Find where the given text appears and provide that cell's center as (x, y) coordinate. 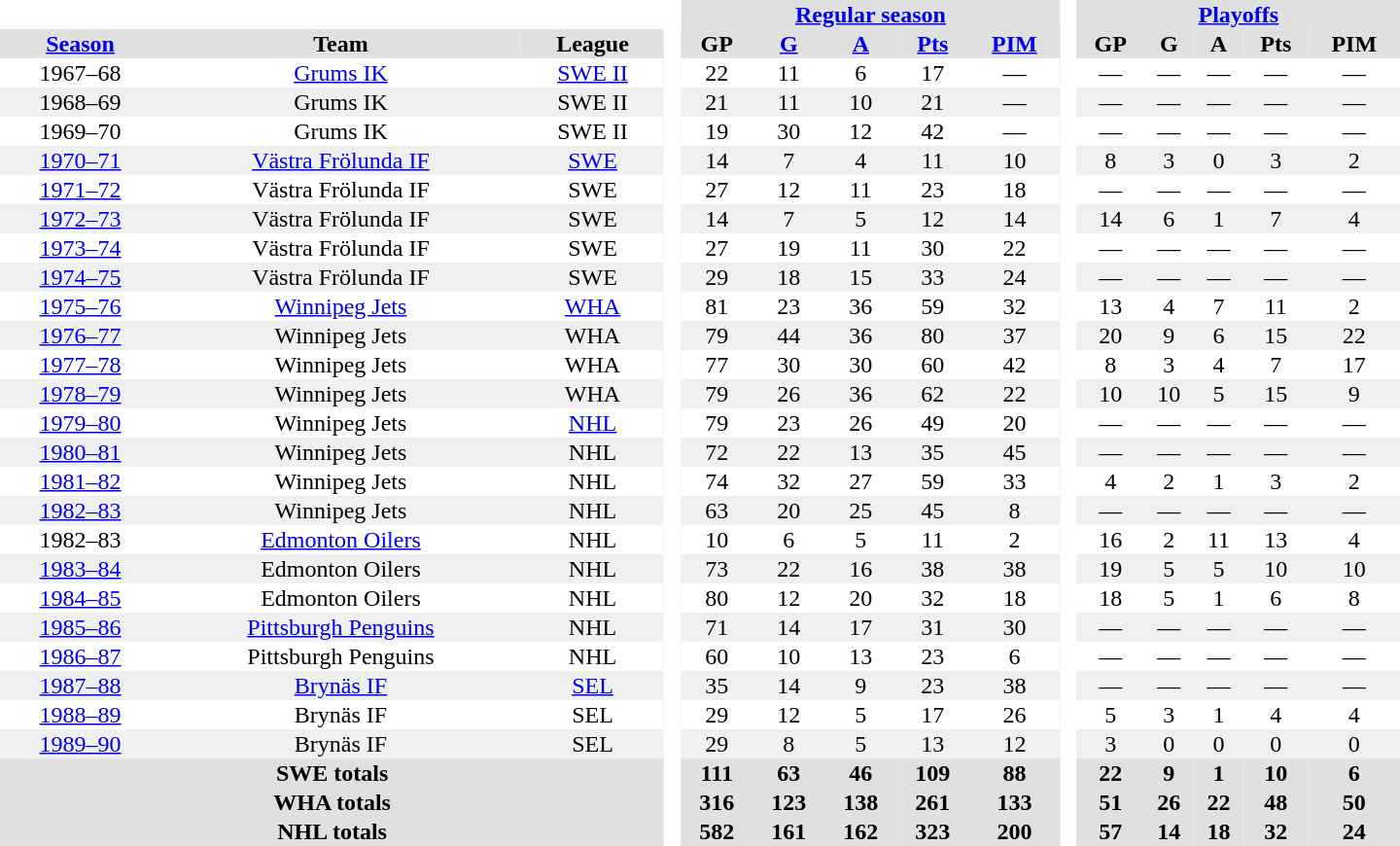
1967–68 (80, 73)
SWE totals (332, 773)
1975–76 (80, 306)
73 (717, 569)
138 (860, 802)
Team (340, 44)
Season (80, 44)
48 (1276, 802)
1971–72 (80, 190)
1986–87 (80, 656)
323 (932, 831)
111 (717, 773)
Regular season (870, 15)
49 (932, 423)
74 (717, 481)
31 (932, 627)
1977–78 (80, 365)
46 (860, 773)
50 (1354, 802)
1989–90 (80, 744)
71 (717, 627)
88 (1014, 773)
77 (717, 365)
57 (1110, 831)
582 (717, 831)
1981–82 (80, 481)
51 (1110, 802)
NHL totals (332, 831)
Playoffs (1239, 15)
WHA totals (332, 802)
1984–85 (80, 598)
261 (932, 802)
1980–81 (80, 452)
133 (1014, 802)
81 (717, 306)
161 (788, 831)
1970–71 (80, 160)
37 (1014, 335)
1968–69 (80, 102)
200 (1014, 831)
1974–75 (80, 277)
109 (932, 773)
1979–80 (80, 423)
1978–79 (80, 394)
123 (788, 802)
25 (860, 511)
44 (788, 335)
1985–86 (80, 627)
League (593, 44)
1988–89 (80, 715)
1969–70 (80, 131)
1976–77 (80, 335)
1983–84 (80, 569)
1973–74 (80, 248)
72 (717, 452)
162 (860, 831)
316 (717, 802)
1972–73 (80, 219)
62 (932, 394)
1987–88 (80, 686)
